Pinpoint the cell where the given text exists, returning its [x, y] midpoint coordinate. 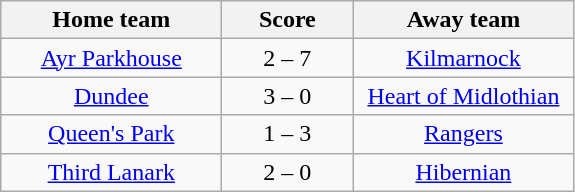
Home team [112, 20]
Away team [464, 20]
Score [288, 20]
Kilmarnock [464, 58]
Dundee [112, 96]
3 – 0 [288, 96]
2 – 0 [288, 172]
Hibernian [464, 172]
Queen's Park [112, 134]
Rangers [464, 134]
Ayr Parkhouse [112, 58]
Heart of Midlothian [464, 96]
Third Lanark [112, 172]
2 – 7 [288, 58]
1 – 3 [288, 134]
